For the text-containing cell, return its midpoint in (X, Y) coordinate format. 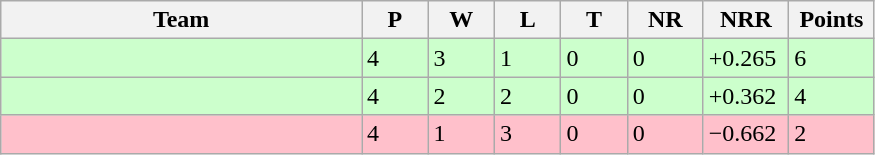
NR (665, 20)
L (527, 20)
P (395, 20)
Team (182, 20)
T (594, 20)
6 (832, 58)
Points (832, 20)
NRR (746, 20)
W (461, 20)
−0.662 (746, 134)
+0.265 (746, 58)
+0.362 (746, 96)
